Pinpoint the cell where the given text exists, returning its [x, y] midpoint coordinate. 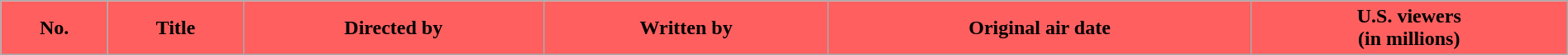
Written by [686, 28]
No. [55, 28]
U.S. viewers(in millions) [1409, 28]
Original air date [1040, 28]
Title [175, 28]
Directed by [394, 28]
